Search for the cell housing the specified text and yield its (X, Y) center coordinate. 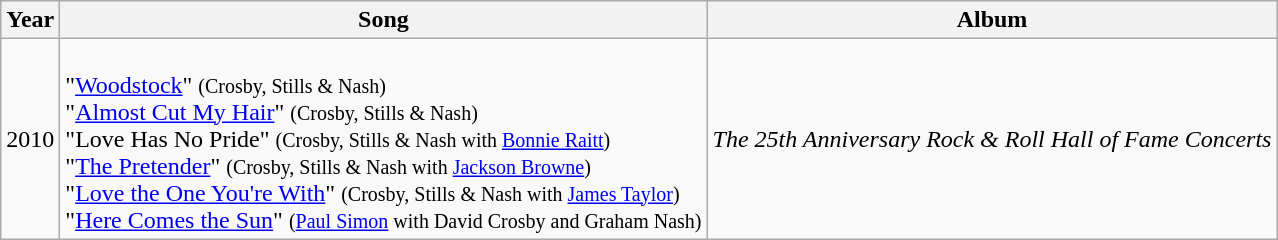
Year (30, 20)
The 25th Anniversary Rock & Roll Hall of Fame Concerts (992, 139)
Song (384, 20)
Album (992, 20)
2010 (30, 139)
